Return the [X, Y] coordinate for the center point of the cell that contains the specified text.  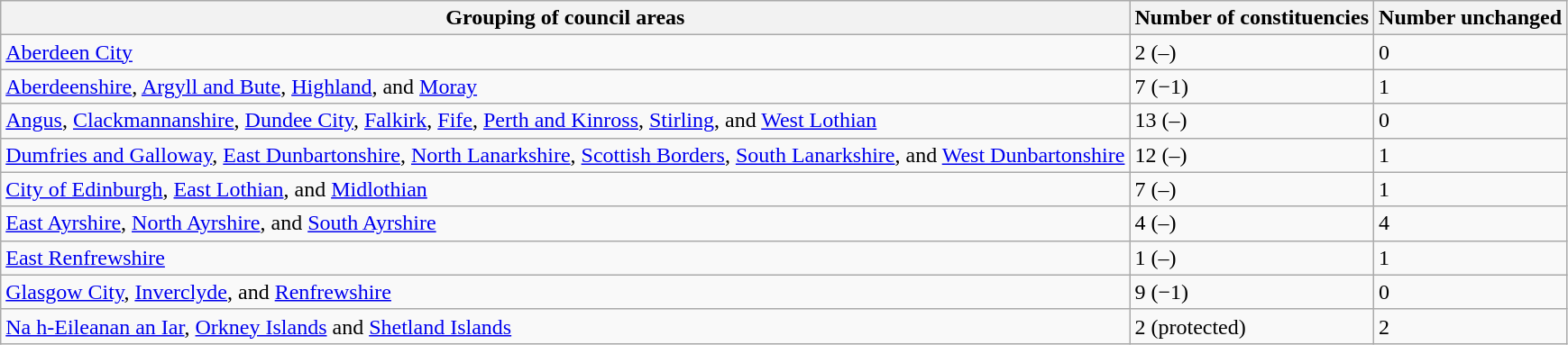
Dumfries and Galloway, East Dunbartonshire, North Lanarkshire, Scottish Borders, South Lanarkshire, and West Dunbartonshire [565, 155]
2 (–) [1252, 52]
1 (–) [1252, 258]
4 [1471, 223]
Grouping of council areas [565, 18]
2 [1471, 326]
City of Edinburgh, East Lothian, and Midlothian [565, 189]
Glasgow City, Inverclyde, and Renfrewshire [565, 292]
East Ayrshire, North Ayrshire, and South Ayrshire [565, 223]
13 (–) [1252, 121]
Number unchanged [1471, 18]
Na h-Eileanan an Iar, Orkney Islands and Shetland Islands [565, 326]
Aberdeenshire, Argyll and Bute, Highland, and Moray [565, 86]
12 (–) [1252, 155]
7 (−1) [1252, 86]
Angus, Clackmannanshire, Dundee City, Falkirk, Fife, Perth and Kinross, Stirling, and West Lothian [565, 121]
Aberdeen City [565, 52]
9 (−1) [1252, 292]
4 (–) [1252, 223]
7 (–) [1252, 189]
East Renfrewshire [565, 258]
2 (protected) [1252, 326]
Number of constituencies [1252, 18]
